Capture the cell that displays the provided text and extract its [x, y] central coordinate. 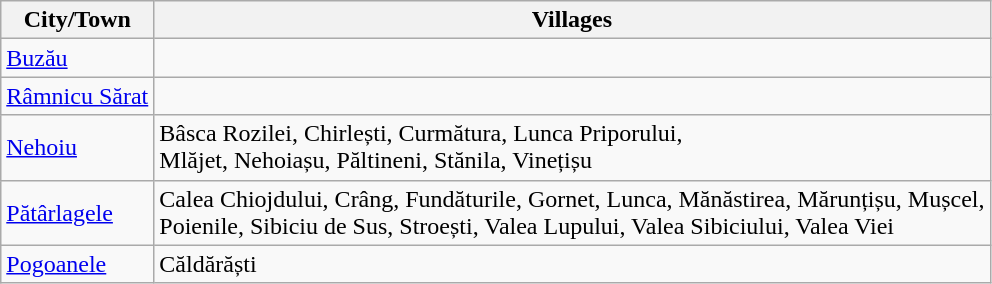
Nehoiu [78, 148]
Villages [572, 20]
Buzău [78, 58]
Căldărăști [572, 264]
Bâsca Rozilei, Chirlești, Curmătura, Lunca Priporului, Mlăjet, Nehoiașu, Păltineni, Stănila, Vinețișu [572, 148]
Pătârlagele [78, 212]
Pogoanele [78, 264]
City/Town [78, 20]
Râmnicu Sărat [78, 96]
